Provide the (X, Y) coordinate of the cell's center where the given text is located.  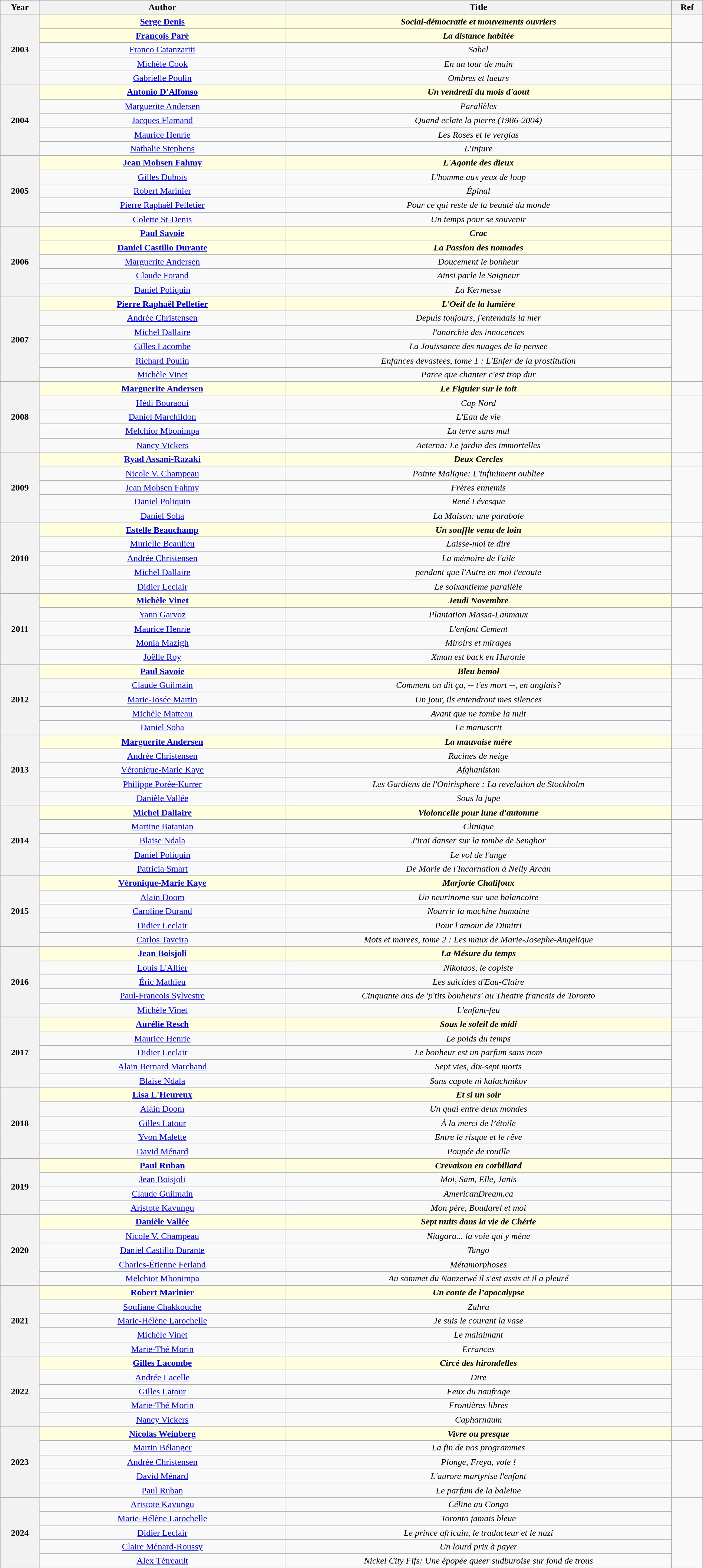
Le soixantieme parallèle (478, 586)
Nourrir la machine humaine (478, 911)
2014 (20, 840)
2008 (20, 417)
Mots et marees, tome 2 : Les maux de Marie-Josephe-Angelique (478, 939)
2010 (20, 558)
Franco Catanzariti (162, 50)
Le vol de l'ange (478, 854)
Entre le risque et le rêve (478, 1137)
Poupée de rouille (478, 1151)
François Paré (162, 36)
Daniel Marchildon (162, 417)
Charles-Étienne Ferland (162, 1264)
Colette St-Denis (162, 219)
René Lévesque (478, 502)
Bleu bemol (478, 671)
Yvon Malette (162, 1137)
Serge Denis (162, 22)
2018 (20, 1123)
Social-démocratie et mouvements ouvriers (478, 22)
Alain Bernard Marchand (162, 1066)
Les suicides d'Eau-Claire (478, 982)
Le malaimant (478, 1335)
Sans capote ni kalachnikov (478, 1081)
Ainsi parle le Saigneur (478, 276)
La fin de nos programmes (478, 1448)
Le prince africain, le traducteur et le nazi (478, 1533)
Un quai entre deux mondes (478, 1109)
L'enfant Cement (478, 629)
2023 (20, 1462)
Laisse-moi te dire (478, 544)
Éric Mathieu (162, 982)
Nicolas Weinberg (162, 1434)
Un lourd prix à payer (478, 1547)
Paul-Francois Sylvestre (162, 996)
Quand eclate la pierre (1986-2004) (478, 120)
Pointe Maligne: L'infiniment oubliee (478, 473)
La mémoire de l'aile (478, 558)
Miroirs et mirages (478, 643)
Caroline Durand (162, 911)
La Kermesse (478, 290)
Title (478, 7)
2016 (20, 982)
Joëlle Roy (162, 657)
Niagara... la voie qui y mène (478, 1236)
Michèle Cook (162, 64)
Sous la jupe (478, 798)
Xman est back en Huronie (478, 657)
Métamorphoses (478, 1264)
Nickel City Fifs: Une épopée queer sudburoise sur fond de trous (478, 1561)
Parallèles (478, 106)
Violoncelle pour lune d'automne (478, 812)
Le Figuier sur le toit (478, 388)
Céline au Congo (478, 1504)
Un neurinome sur une balancoire (478, 897)
Jeudi Novembre (478, 600)
Frontières libres (478, 1405)
L'aurore martyrise l'enfant (478, 1476)
Épinal (478, 191)
Dire (478, 1377)
Philippe Porée-Kurrer (162, 784)
Ombres et lueurs (478, 78)
Mon père, Boudarel et moi (478, 1208)
Crevaison en corbillard (478, 1165)
Tango (478, 1250)
Martine Batanian (162, 826)
Le manuscrit (478, 728)
Andrée Lacelle (162, 1377)
La mauvaise mère (478, 742)
Gilles Dubois (162, 177)
J'irai danser sur la tombe de Senghor (478, 840)
La Jouissance des nuages de la pensee (478, 346)
Pour ce qui reste de la beauté du monde (478, 205)
Je suis le courant la vase (478, 1321)
Et si un soir (478, 1095)
L'enfant-feu (478, 1010)
Gabrielle Poulin (162, 78)
Monia Mazigh (162, 643)
Circé des hirondelles (478, 1363)
Year (20, 7)
Parce que chanter c'est trop dur (478, 374)
2009 (20, 488)
Avant que ne tombe la nuit (478, 714)
Vivre ou presque (478, 1434)
2024 (20, 1532)
Marie-Josée Martin (162, 699)
À la merci de l’étoile (478, 1123)
Plantation Massa-Lanmaux (478, 614)
Soufiane Chakkouche (162, 1306)
Claude Forand (162, 276)
Patricia Smart (162, 869)
Enfances devastees, tome 1 : L'Enfer de la prostitution (478, 360)
La Mésure du temps (478, 954)
Le bonheur est un parfum sans nom (478, 1052)
Au sommet du Nanzerwé il s'est assis et il a pleuré (478, 1278)
l'anarchie des innocences (478, 332)
Hédi Bouraoui (162, 403)
2019 (20, 1187)
Jacques Flamand (162, 120)
Aurélie Resch (162, 1024)
2012 (20, 699)
2015 (20, 911)
2022 (20, 1391)
Deux Cercles (478, 459)
Author (162, 7)
Clinique (478, 826)
Louis L'Allier (162, 968)
Les Roses et le verglas (478, 134)
2006 (20, 262)
pendant que l'Autre en moi t'ecoute (478, 572)
L'Injure (478, 148)
2020 (20, 1250)
La terre sans mal (478, 431)
Un temps pour se souvenir (478, 219)
Michèle Matteau (162, 714)
Yann Garvoz (162, 614)
De Marie de l'Incarnation à Nelly Arcan (478, 869)
2004 (20, 120)
Lisa L'Heureux (162, 1095)
2005 (20, 191)
2021 (20, 1321)
Frères ennemis (478, 488)
Ref (687, 7)
Marjorie Chalifoux (478, 883)
Richard Poulin (162, 360)
L'Agonie des dieux (478, 163)
2007 (20, 339)
Le parfum de la baleine (478, 1490)
Un conte de l’apocalypse (478, 1292)
Ryad Assani-Razaki (162, 459)
Sahel (478, 50)
La distance habitée (478, 36)
Nikolaos, le copiste (478, 968)
Sept nuits dans la vie de Chérie (478, 1222)
Moi, Sam, Elle, Janis (478, 1180)
Claire Ménard-Roussy (162, 1547)
Antonio D'Alfonso (162, 92)
Capharnaum (478, 1420)
Afghanistan (478, 770)
Depuis toujours, j'entendais la mer (478, 318)
Cap Nord (478, 403)
Sous le soleil de midi (478, 1024)
Sept vies, dix-sept morts (478, 1066)
L'Eau de vie (478, 417)
Un jour, ils entendront mes silences (478, 699)
Racines de neige (478, 756)
Estelle Beauchamp (162, 530)
2011 (20, 629)
Martin Bélanger (162, 1448)
Carlos Taveira (162, 939)
La Maison: une parabole (478, 516)
En un tour de main (478, 64)
L'Oeil de la lumière (478, 304)
2017 (20, 1052)
Un vendredi du mois d'aout (478, 92)
Aeterna: Le jardin des immortelles (478, 445)
Toronto jamais bleue (478, 1518)
Plonge, Freya, vole ! (478, 1462)
La Passion des nomades (478, 247)
Errances (478, 1349)
Pour l'amour de Dimitri (478, 925)
2013 (20, 770)
Cinquante ans de 'p'tits bonheurs' au Theatre francais de Toronto (478, 996)
Un souffle venu de loin (478, 530)
Nathalie Stephens (162, 148)
Murielle Beaulieu (162, 544)
L'homme aux yeux de loup (478, 177)
2003 (20, 50)
Les Gardiens de l'Onirisphere : La revelation de Stockholm (478, 784)
AmericanDream.ca (478, 1194)
Feux du naufrage (478, 1391)
Le poids du temps (478, 1038)
Comment on dit ça, -- t'es mort --, en anglais? (478, 685)
Crac (478, 233)
Doucement le bonheur (478, 262)
Zahra (478, 1306)
Alex Tétreault (162, 1561)
